Output the [X, Y] coordinate of the center of the cell containing the given text.  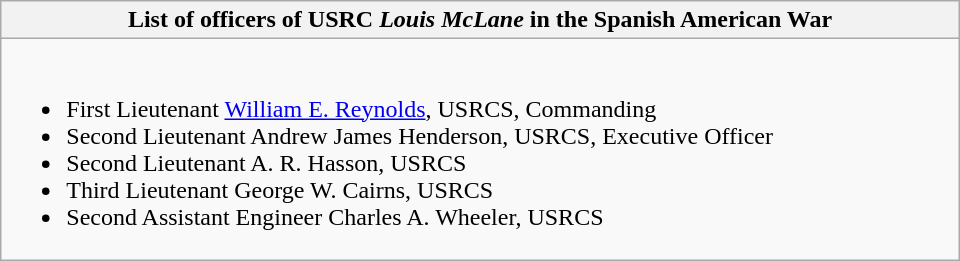
List of officers of USRC Louis McLane in the Spanish American War [480, 20]
